Identify which cell holds the provided text, then report its [x, y] central coordinate. 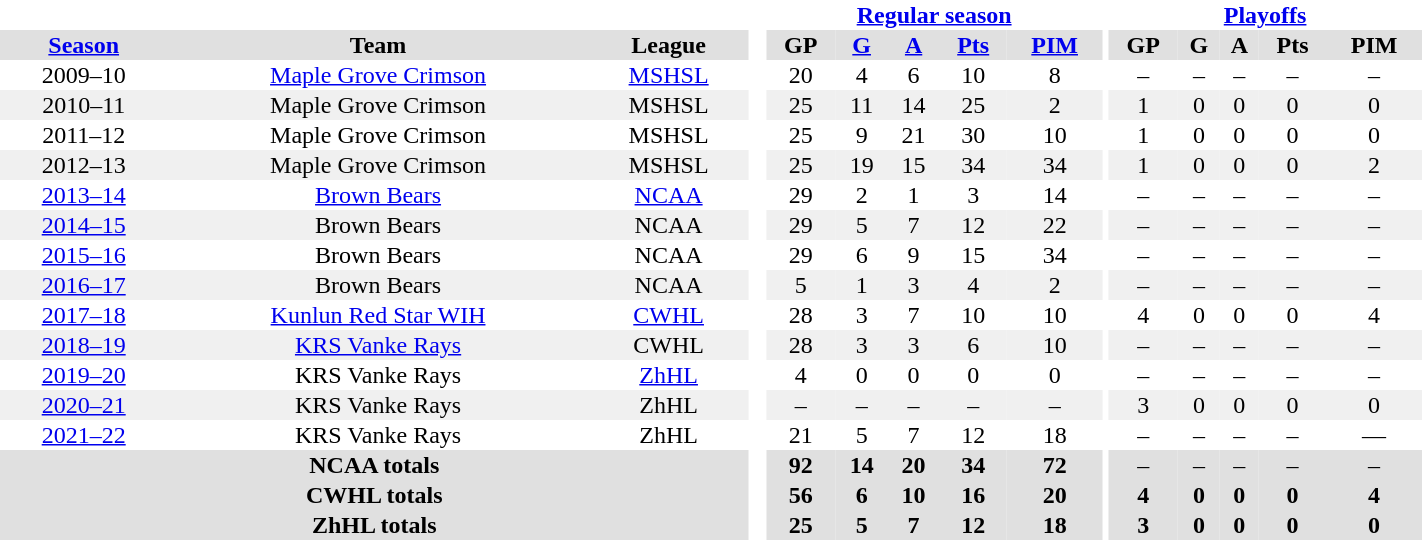
30 [974, 135]
2013–14 [84, 195]
2009–10 [84, 75]
2010–11 [84, 105]
2016–17 [84, 285]
Team [378, 45]
2015–16 [84, 255]
11 [862, 105]
NCAA totals [374, 465]
2012–13 [84, 165]
72 [1055, 465]
22 [1055, 225]
16 [974, 495]
2019–20 [84, 375]
2017–18 [84, 315]
56 [801, 495]
2021–22 [84, 435]
2014–15 [84, 225]
2018–19 [84, 345]
Season [84, 45]
Kunlun Red Star WIH [378, 315]
ZhHL totals [374, 525]
CWHL totals [374, 495]
92 [801, 465]
— [1374, 435]
Playoffs [1265, 15]
Regular season [934, 15]
8 [1055, 75]
19 [862, 165]
League [669, 45]
2011–12 [84, 135]
2020–21 [84, 405]
